Return [X, Y] of the center of cell containing provided text 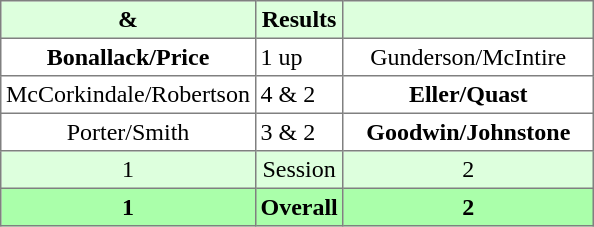
Bonallack/Price [128, 57]
4 & 2 [299, 95]
Goodwin/Johnstone [468, 132]
1 up [299, 57]
& [128, 20]
Eller/Quast [468, 95]
McCorkindale/Robertson [128, 95]
Results [299, 20]
Session [299, 170]
Porter/Smith [128, 132]
Gunderson/McIntire [468, 57]
3 & 2 [299, 132]
Overall [299, 207]
